Capture the cell that displays the provided text and extract its [X, Y] central coordinate. 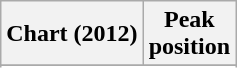
Peakposition [189, 34]
Chart (2012) [72, 34]
